Detect which cell encompasses the target text, then output its [x, y] center coordinate. 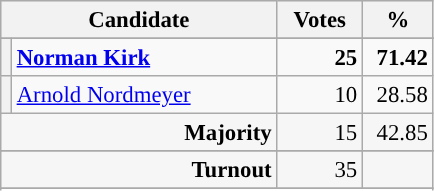
Majority [139, 133]
15 [320, 133]
Candidate [139, 20]
10 [320, 95]
Norman Kirk [144, 58]
35 [320, 170]
Votes [320, 20]
42.85 [398, 133]
25 [320, 58]
Turnout [139, 170]
71.42 [398, 58]
% [398, 20]
28.58 [398, 95]
Arnold Nordmeyer [144, 95]
